Detect which cell encompasses the target text, then output its [x, y] center coordinate. 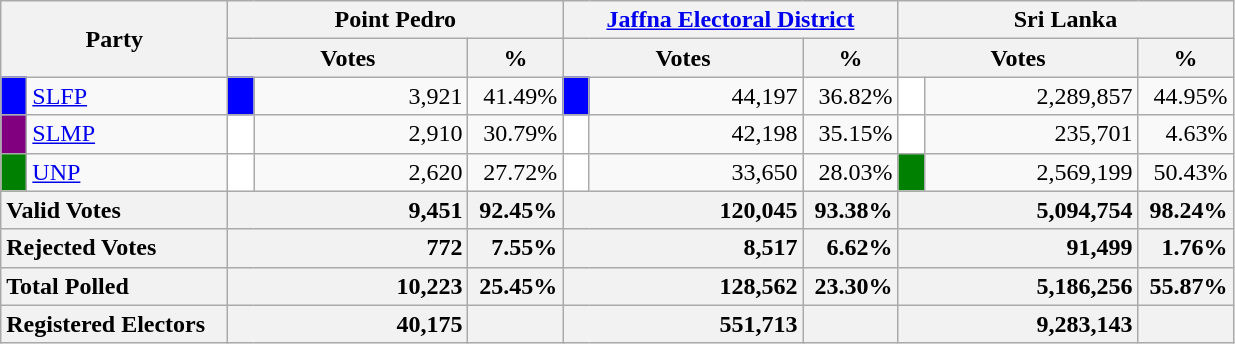
772 [348, 248]
2,289,857 [1031, 96]
3,921 [361, 96]
Point Pedro [396, 20]
Valid Votes [114, 210]
27.72% [516, 172]
93.38% [850, 210]
9,283,143 [1018, 324]
98.24% [1186, 210]
2,910 [361, 134]
120,045 [683, 210]
5,186,256 [1018, 286]
8,517 [683, 248]
91,499 [1018, 248]
55.87% [1186, 286]
Total Polled [114, 286]
SLMP [128, 134]
7.55% [516, 248]
Party [114, 39]
9,451 [348, 210]
UNP [128, 172]
28.03% [850, 172]
4.63% [1186, 134]
2,569,199 [1031, 172]
Rejected Votes [114, 248]
Sri Lanka [1066, 20]
Registered Electors [114, 324]
SLFP [128, 96]
2,620 [361, 172]
1.76% [1186, 248]
235,701 [1031, 134]
42,198 [696, 134]
44,197 [696, 96]
25.45% [516, 286]
50.43% [1186, 172]
92.45% [516, 210]
35.15% [850, 134]
44.95% [1186, 96]
41.49% [516, 96]
551,713 [683, 324]
23.30% [850, 286]
33,650 [696, 172]
40,175 [348, 324]
5,094,754 [1018, 210]
10,223 [348, 286]
36.82% [850, 96]
30.79% [516, 134]
6.62% [850, 248]
128,562 [683, 286]
Jaffna Electoral District [730, 20]
